Find where the given text appears and provide that cell's center as (x, y) coordinate. 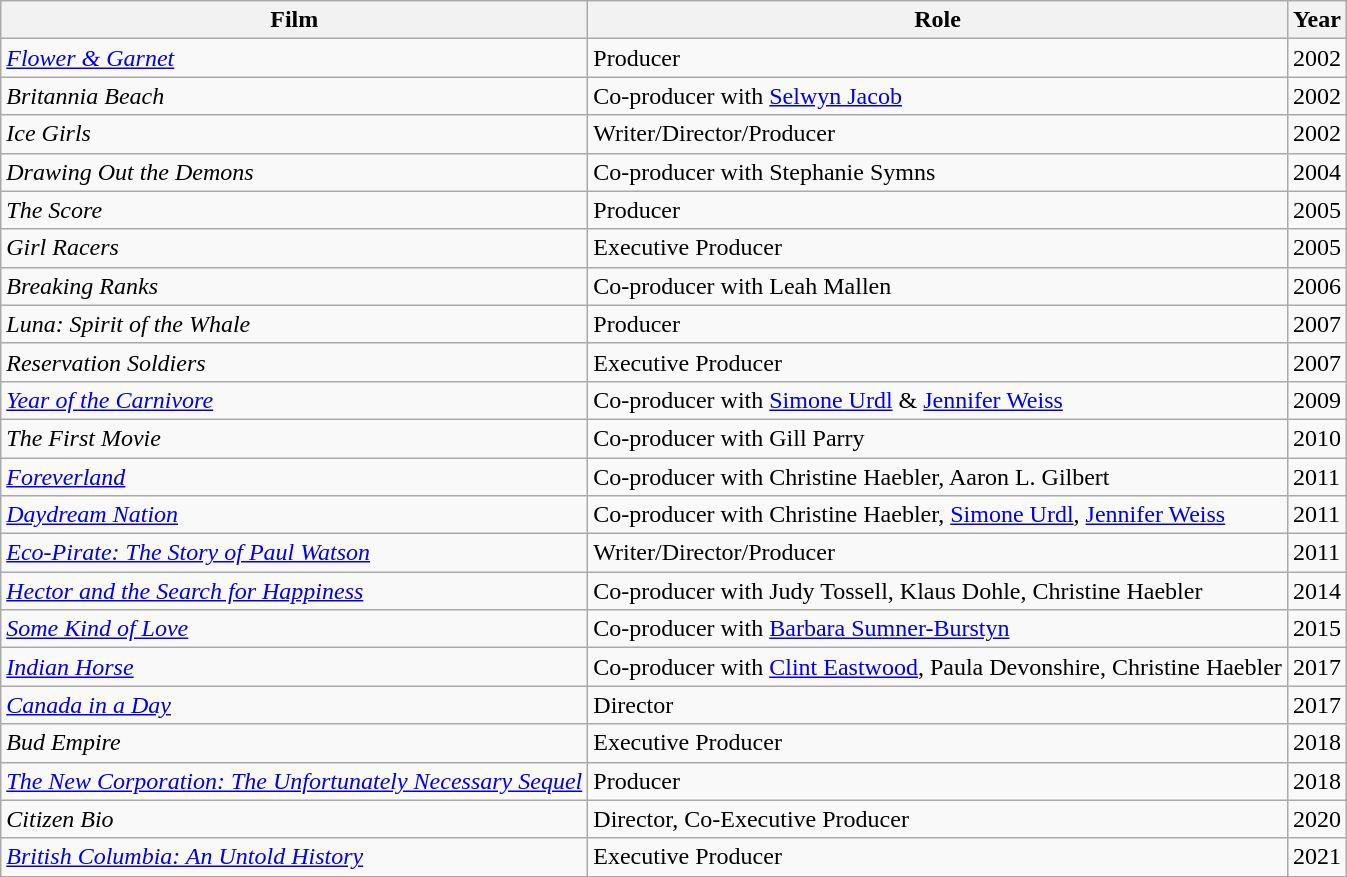
Co-producer with Barbara Sumner-Burstyn (938, 629)
Year (1316, 20)
Co-producer with Leah Mallen (938, 286)
Daydream Nation (294, 515)
Foreverland (294, 477)
Co-producer with Gill Parry (938, 438)
British Columbia: An Untold History (294, 857)
2021 (1316, 857)
Luna: Spirit of the Whale (294, 324)
2004 (1316, 172)
The Score (294, 210)
The New Corporation: The Unfortunately Necessary Sequel (294, 781)
Reservation Soldiers (294, 362)
2020 (1316, 819)
Role (938, 20)
Co-producer with Christine Haebler, Simone Urdl, Jennifer Weiss (938, 515)
Co-producer with Judy Tossell, Klaus Dohle, Christine Haebler (938, 591)
Girl Racers (294, 248)
Bud Empire (294, 743)
Film (294, 20)
Flower & Garnet (294, 58)
Co-producer with Simone Urdl & Jennifer Weiss (938, 400)
2006 (1316, 286)
Hector and the Search for Happiness (294, 591)
Indian Horse (294, 667)
Ice Girls (294, 134)
Canada in a Day (294, 705)
Co-producer with Selwyn Jacob (938, 96)
Some Kind of Love (294, 629)
2015 (1316, 629)
Drawing Out the Demons (294, 172)
Director (938, 705)
2014 (1316, 591)
2009 (1316, 400)
Breaking Ranks (294, 286)
The First Movie (294, 438)
2010 (1316, 438)
Year of the Carnivore (294, 400)
Co-producer with Stephanie Symns (938, 172)
Director, Co-Executive Producer (938, 819)
Eco-Pirate: The Story of Paul Watson (294, 553)
Co-producer with Clint Eastwood, Paula Devonshire, Christine Haebler (938, 667)
Britannia Beach (294, 96)
Citizen Bio (294, 819)
Co-producer with Christine Haebler, Aaron L. Gilbert (938, 477)
